Capture the cell that displays the provided text and extract its [x, y] central coordinate. 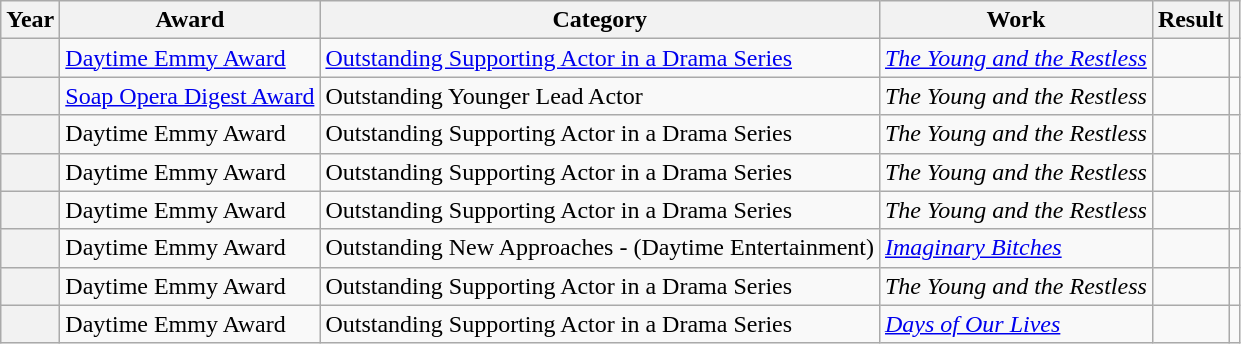
Year [30, 20]
Work [1016, 20]
Category [600, 20]
Outstanding Younger Lead Actor [600, 96]
Result [1190, 20]
Outstanding New Approaches - (Daytime Entertainment) [600, 248]
Days of Our Lives [1016, 324]
Award [190, 20]
Soap Opera Digest Award [190, 96]
Imaginary Bitches [1016, 248]
